Scan for the cell matching the given text and deliver its [x, y] coordinate at center. 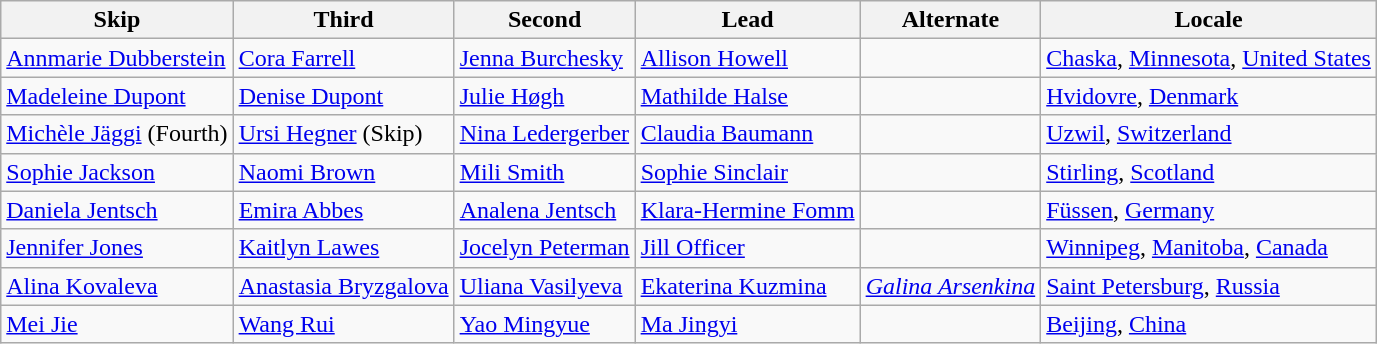
Alternate [950, 20]
Analena Jentsch [544, 210]
Yao Mingyue [544, 324]
Lead [748, 20]
Anastasia Bryzgalova [344, 286]
Hvidovre, Denmark [1209, 96]
Michèle Jäggi (Fourth) [117, 134]
Denise Dupont [344, 96]
Mei Jie [117, 324]
Jill Officer [748, 248]
Nina Ledergerber [544, 134]
Annmarie Dubberstein [117, 58]
Chaska, Minnesota, United States [1209, 58]
Emira Abbes [344, 210]
Kaitlyn Lawes [344, 248]
Wang Rui [344, 324]
Julie Høgh [544, 96]
Stirling, Scotland [1209, 172]
Allison Howell [748, 58]
Cora Farrell [344, 58]
Klara-Hermine Fomm [748, 210]
Ma Jingyi [748, 324]
Mathilde Halse [748, 96]
Füssen, Germany [1209, 210]
Madeleine Dupont [117, 96]
Mili Smith [544, 172]
Naomi Brown [344, 172]
Ekaterina Kuzmina [748, 286]
Uzwil, Switzerland [1209, 134]
Winnipeg, Manitoba, Canada [1209, 248]
Sophie Sinclair [748, 172]
Beijing, China [1209, 324]
Skip [117, 20]
Claudia Baumann [748, 134]
Sophie Jackson [117, 172]
Jenna Burchesky [544, 58]
Ursi Hegner (Skip) [344, 134]
Locale [1209, 20]
Second [544, 20]
Daniela Jentsch [117, 210]
Uliana Vasilyeva [544, 286]
Third [344, 20]
Jocelyn Peterman [544, 248]
Alina Kovaleva [117, 286]
Saint Petersburg, Russia [1209, 286]
Galina Arsenkina [950, 286]
Jennifer Jones [117, 248]
